Provide the [x, y] coordinate of the cell's center where the given text is located.  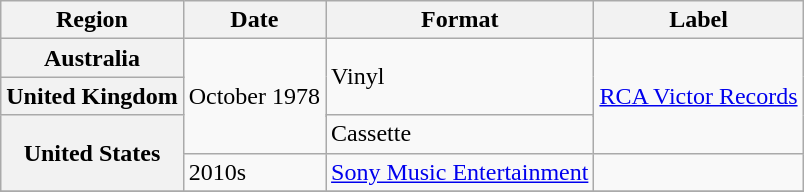
Region [92, 20]
Format [460, 20]
Australia [92, 58]
2010s [254, 172]
RCA Victor Records [698, 96]
United Kingdom [92, 96]
October 1978 [254, 96]
Date [254, 20]
Label [698, 20]
Vinyl [460, 77]
Cassette [460, 134]
United States [92, 153]
Sony Music Entertainment [460, 172]
